Capture the cell that displays the provided text and extract its [X, Y] central coordinate. 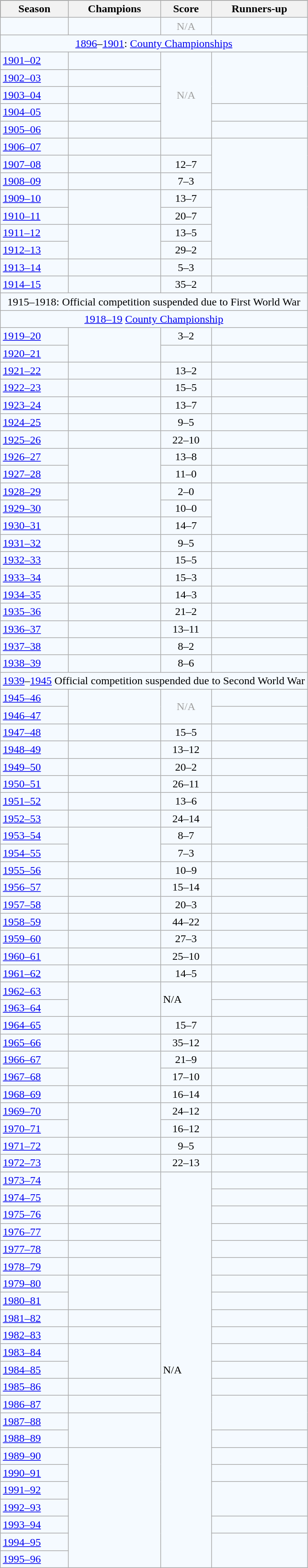
1932–33 [34, 560]
1939–1945 Official competition suspended due to Second World War [154, 681]
14–3 [186, 595]
1956–57 [34, 887]
1984–85 [34, 1370]
1972–73 [34, 1163]
1921–22 [34, 371]
26–11 [186, 784]
1934–35 [34, 595]
1994–95 [34, 1542]
17–10 [186, 1077]
1946–47 [34, 715]
10–9 [186, 870]
11–0 [186, 474]
5–3 [186, 267]
1924–25 [34, 422]
1952–53 [34, 819]
1945–46 [34, 698]
Champions [114, 9]
1928–29 [34, 491]
25–10 [186, 956]
1951–52 [34, 801]
44–22 [186, 922]
1969–70 [34, 1111]
22–13 [186, 1163]
1896–1901: County Championships [154, 43]
1992–93 [34, 1507]
15–14 [186, 887]
15–7 [186, 1025]
1910–11 [34, 216]
1977–78 [34, 1249]
12–7 [186, 164]
1933–34 [34, 577]
3–2 [186, 336]
1958–59 [34, 922]
16–12 [186, 1129]
1931–32 [34, 543]
1971–72 [34, 1146]
1948–49 [34, 749]
1953–54 [34, 836]
21–9 [186, 1060]
1908–09 [34, 181]
1957–58 [34, 905]
1968–69 [34, 1094]
1988–89 [34, 1439]
1986–87 [34, 1404]
22–10 [186, 439]
1982–83 [34, 1335]
1935–36 [34, 612]
1906–07 [34, 147]
1959–60 [34, 939]
1903–04 [34, 95]
13–2 [186, 371]
1911–12 [34, 233]
16–14 [186, 1094]
1955–56 [34, 870]
8–6 [186, 663]
1914–15 [34, 285]
1966–67 [34, 1060]
1981–82 [34, 1318]
1978–79 [34, 1266]
1989–90 [34, 1456]
1909–10 [34, 198]
10–0 [186, 509]
14–7 [186, 526]
14–5 [186, 973]
1930–31 [34, 526]
1980–81 [34, 1301]
13–8 [186, 457]
1936–37 [34, 629]
Runners-up [260, 9]
1912–13 [34, 250]
1923–24 [34, 405]
1922–23 [34, 388]
1987–88 [34, 1421]
35–2 [186, 285]
1960–61 [34, 956]
1950–51 [34, 784]
1990–91 [34, 1473]
1965–66 [34, 1042]
1993–94 [34, 1525]
1901–02 [34, 61]
20–7 [186, 216]
1962–63 [34, 991]
13–5 [186, 233]
1976–77 [34, 1232]
1937–38 [34, 646]
1925–26 [34, 439]
1913–14 [34, 267]
1974–75 [34, 1197]
13–11 [186, 629]
1927–28 [34, 474]
20–2 [186, 767]
24–14 [186, 819]
15–3 [186, 577]
1904–05 [34, 112]
8–7 [186, 836]
Season [34, 9]
20–3 [186, 905]
29–2 [186, 250]
8–2 [186, 646]
27–3 [186, 939]
1926–27 [34, 457]
13–12 [186, 749]
1985–86 [34, 1387]
Score [186, 9]
1975–76 [34, 1215]
1991–92 [34, 1490]
1967–68 [34, 1077]
1973–74 [34, 1180]
1902–03 [34, 78]
1919–20 [34, 336]
21–2 [186, 612]
35–12 [186, 1042]
1938–39 [34, 663]
2–0 [186, 491]
1920–21 [34, 353]
1949–50 [34, 767]
1979–80 [34, 1283]
1954–55 [34, 853]
1915–1918: Official competition suspended due to First World War [154, 302]
1970–71 [34, 1129]
1983–84 [34, 1353]
1963–64 [34, 1008]
1947–48 [34, 732]
13–6 [186, 801]
1961–62 [34, 973]
1907–08 [34, 164]
1918–19 County Championship [154, 319]
1995–96 [34, 1559]
1905–06 [34, 129]
1964–65 [34, 1025]
24–12 [186, 1111]
1929–30 [34, 509]
